Identify which cell holds the provided text, then report its (X, Y) central coordinate. 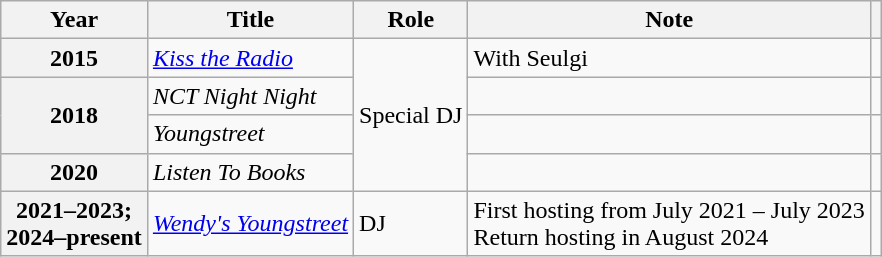
2021–2023;2024–present (74, 224)
Role (411, 20)
2015 (74, 58)
NCT Night Night (250, 96)
Kiss the Radio (250, 58)
Title (250, 20)
Listen To Books (250, 172)
Note (669, 20)
2018 (74, 115)
With Seulgi (669, 58)
Youngstreet (250, 134)
Wendy's Youngstreet (250, 224)
DJ (411, 224)
2020 (74, 172)
Special DJ (411, 115)
Year (74, 20)
First hosting from July 2021 – July 2023Return hosting in August 2024 (669, 224)
